Output the (X, Y) coordinate of the center of the cell containing the given text.  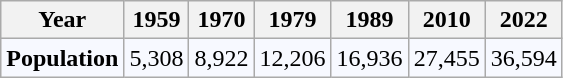
Year (62, 20)
5,308 (156, 58)
1970 (222, 20)
16,936 (370, 58)
1989 (370, 20)
12,206 (292, 58)
Population (62, 58)
1959 (156, 20)
2022 (524, 20)
36,594 (524, 58)
8,922 (222, 58)
2010 (446, 20)
1979 (292, 20)
27,455 (446, 58)
